Capture the cell that displays the provided text and extract its (x, y) central coordinate. 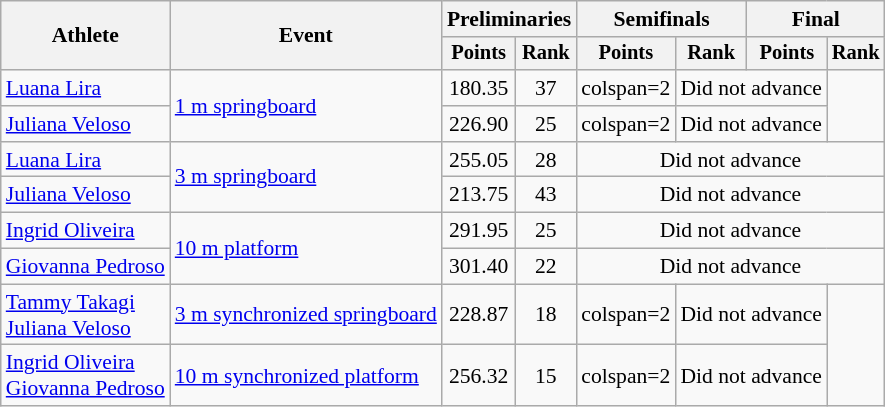
255.05 (479, 160)
Preliminaries (509, 19)
Final (816, 19)
Tammy TakagiJuliana Veloso (86, 314)
Event (306, 36)
291.95 (479, 231)
15 (546, 376)
301.40 (479, 267)
Ingrid Oliveira (86, 231)
228.87 (479, 314)
Ingrid OliveiraGiovanna Pedroso (86, 376)
18 (546, 314)
1 m springboard (306, 106)
10 m synchronized platform (306, 376)
213.75 (479, 195)
3 m synchronized springboard (306, 314)
226.90 (479, 124)
180.35 (479, 88)
22 (546, 267)
Athlete (86, 36)
37 (546, 88)
43 (546, 195)
10 m platform (306, 248)
Semifinals (662, 19)
3 m springboard (306, 178)
28 (546, 160)
Giovanna Pedroso (86, 267)
256.32 (479, 376)
